Detect which cell encompasses the target text, then output its (x, y) center coordinate. 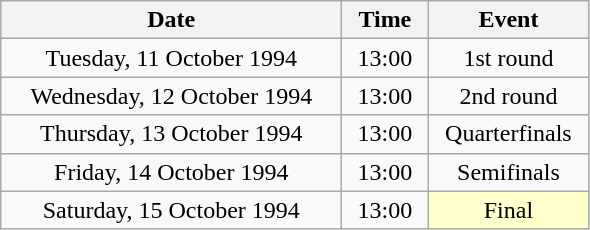
1st round (508, 58)
Saturday, 15 October 1994 (172, 210)
Quarterfinals (508, 134)
Tuesday, 11 October 1994 (172, 58)
Event (508, 20)
Final (508, 210)
Semifinals (508, 172)
Friday, 14 October 1994 (172, 172)
Time (385, 20)
Thursday, 13 October 1994 (172, 134)
Wednesday, 12 October 1994 (172, 96)
Date (172, 20)
2nd round (508, 96)
